Provide the [X, Y] coordinate of the cell's center where the given text is located.  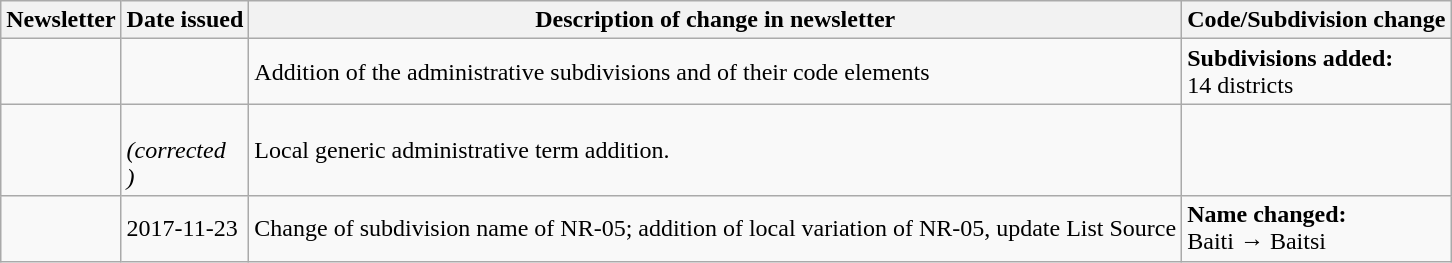
Subdivisions added: 14 districts [1316, 72]
Description of change in newsletter [716, 20]
Newsletter [61, 20]
Local generic administrative term addition. [716, 150]
(corrected ) [185, 150]
Code/Subdivision change [1316, 20]
Addition of the administrative subdivisions and of their code elements [716, 72]
Date issued [185, 20]
Change of subdivision name of NR-05; addition of local variation of NR-05, update List Source [716, 228]
Name changed: Baiti → Baitsi [1316, 228]
2017-11-23 [185, 228]
